Output the (x, y) coordinate of the center of the cell containing the given text.  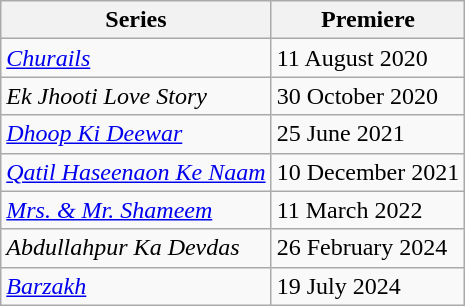
Churails (136, 58)
Mrs. & Mr. Shameem (136, 210)
Barzakh (136, 286)
26 February 2024 (368, 248)
Qatil Haseenaon Ke Naam (136, 172)
11 March 2022 (368, 210)
Dhoop Ki Deewar (136, 134)
25 June 2021 (368, 134)
Abdullahpur Ka Devdas (136, 248)
Ek Jhooti Love Story (136, 96)
Series (136, 20)
10 December 2021 (368, 172)
Premiere (368, 20)
19 July 2024 (368, 286)
11 August 2020 (368, 58)
30 October 2020 (368, 96)
